Pinpoint the cell where the given text exists, returning its (x, y) midpoint coordinate. 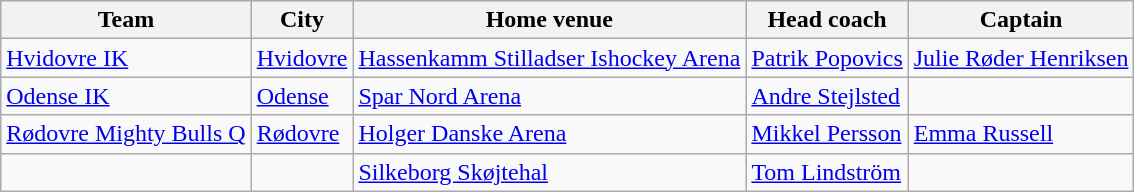
Odense (302, 96)
City (302, 20)
Team (126, 20)
Emma Russell (1021, 134)
Silkeborg Skøjtehal (550, 172)
Hassenkamm Stilladser Ishockey Arena (550, 58)
Hvidovre (302, 58)
Spar Nord Arena (550, 96)
Head coach (827, 20)
Odense IK (126, 96)
Rødovre Mighty Bulls Q (126, 134)
Mikkel Persson (827, 134)
Tom Lindström (827, 172)
Patrik Popovics (827, 58)
Julie Røder Henriksen (1021, 58)
Captain (1021, 20)
Rødovre (302, 134)
Andre Stejlsted (827, 96)
Holger Danske Arena (550, 134)
Hvidovre IK (126, 58)
Home venue (550, 20)
